Output the (x, y) coordinate of the center of the cell containing the given text.  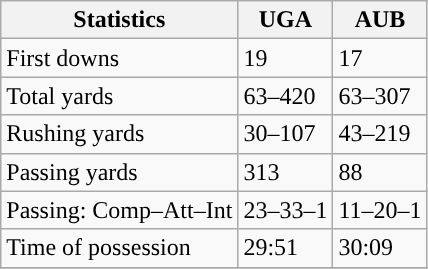
UGA (286, 20)
63–307 (380, 96)
63–420 (286, 96)
Passing yards (120, 172)
23–33–1 (286, 210)
11–20–1 (380, 210)
Statistics (120, 20)
19 (286, 58)
88 (380, 172)
29:51 (286, 248)
43–219 (380, 134)
Total yards (120, 96)
First downs (120, 58)
30:09 (380, 248)
Time of possession (120, 248)
Rushing yards (120, 134)
17 (380, 58)
30–107 (286, 134)
313 (286, 172)
Passing: Comp–Att–Int (120, 210)
AUB (380, 20)
